Pinpoint the cell where the given text exists, returning its (X, Y) midpoint coordinate. 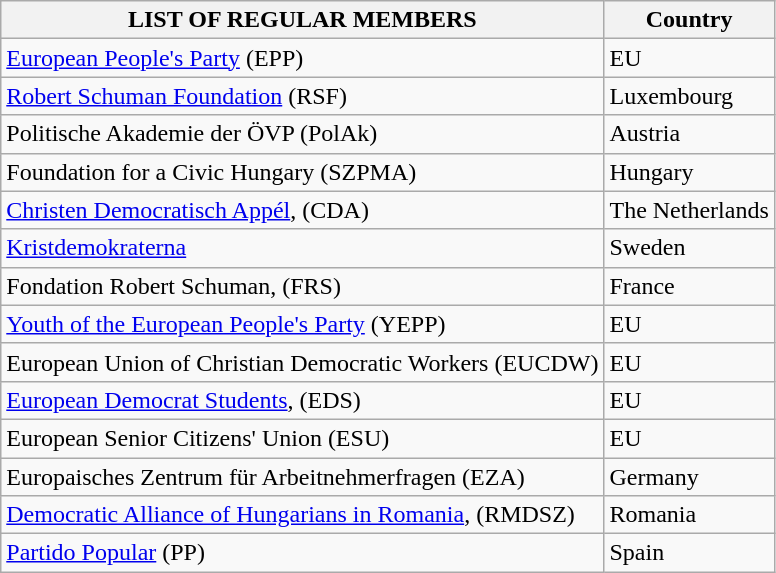
Sweden (689, 248)
Kristdemokraterna (302, 248)
Fondation Robert Schuman, (FRS) (302, 286)
Politische Akademie der ÖVP (PolAk) (302, 134)
Foundation for a Civic Hungary (SZPMA) (302, 172)
Austria (689, 134)
Germany (689, 477)
Spain (689, 553)
Luxembourg (689, 96)
Democratic Alliance of Hungarians in Romania, (RMDSZ) (302, 515)
European Senior Citizens' Union (ESU) (302, 438)
Christen Democratisch Appél, (CDA) (302, 210)
European Democrat Students, (EDS) (302, 400)
European People's Party (EPP) (302, 58)
Country (689, 20)
European Union of Christian Democratic Workers (EUCDW) (302, 362)
Romania (689, 515)
The Netherlands (689, 210)
Europaisches Zentrum für Arbeitnehmerfragen (EZA) (302, 477)
Hungary (689, 172)
LIST OF REGULAR MEMBERS (302, 20)
France (689, 286)
Robert Schuman Foundation (RSF) (302, 96)
Youth of the European People's Party (YEPP) (302, 324)
Partido Popular (PP) (302, 553)
